Return the [x, y] coordinate for the center point of the cell that contains the specified text.  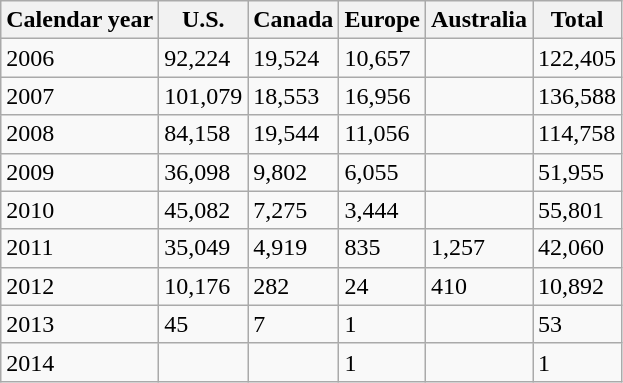
11,056 [382, 134]
53 [578, 324]
19,524 [294, 58]
Australia [480, 20]
4,919 [294, 248]
45 [204, 324]
136,588 [578, 96]
3,444 [382, 210]
7,275 [294, 210]
2009 [80, 172]
35,049 [204, 248]
45,082 [204, 210]
7 [294, 324]
Calendar year [80, 20]
19,544 [294, 134]
24 [382, 286]
2010 [80, 210]
10,892 [578, 286]
9,802 [294, 172]
6,055 [382, 172]
Europe [382, 20]
55,801 [578, 210]
122,405 [578, 58]
16,956 [382, 96]
282 [294, 286]
10,176 [204, 286]
51,955 [578, 172]
18,553 [294, 96]
Canada [294, 20]
2014 [80, 362]
42,060 [578, 248]
92,224 [204, 58]
2011 [80, 248]
2013 [80, 324]
835 [382, 248]
10,657 [382, 58]
2012 [80, 286]
84,158 [204, 134]
Total [578, 20]
1,257 [480, 248]
2007 [80, 96]
2006 [80, 58]
114,758 [578, 134]
101,079 [204, 96]
410 [480, 286]
U.S. [204, 20]
36,098 [204, 172]
2008 [80, 134]
